Locate the cell with the specified text and output its [X, Y] center coordinate. 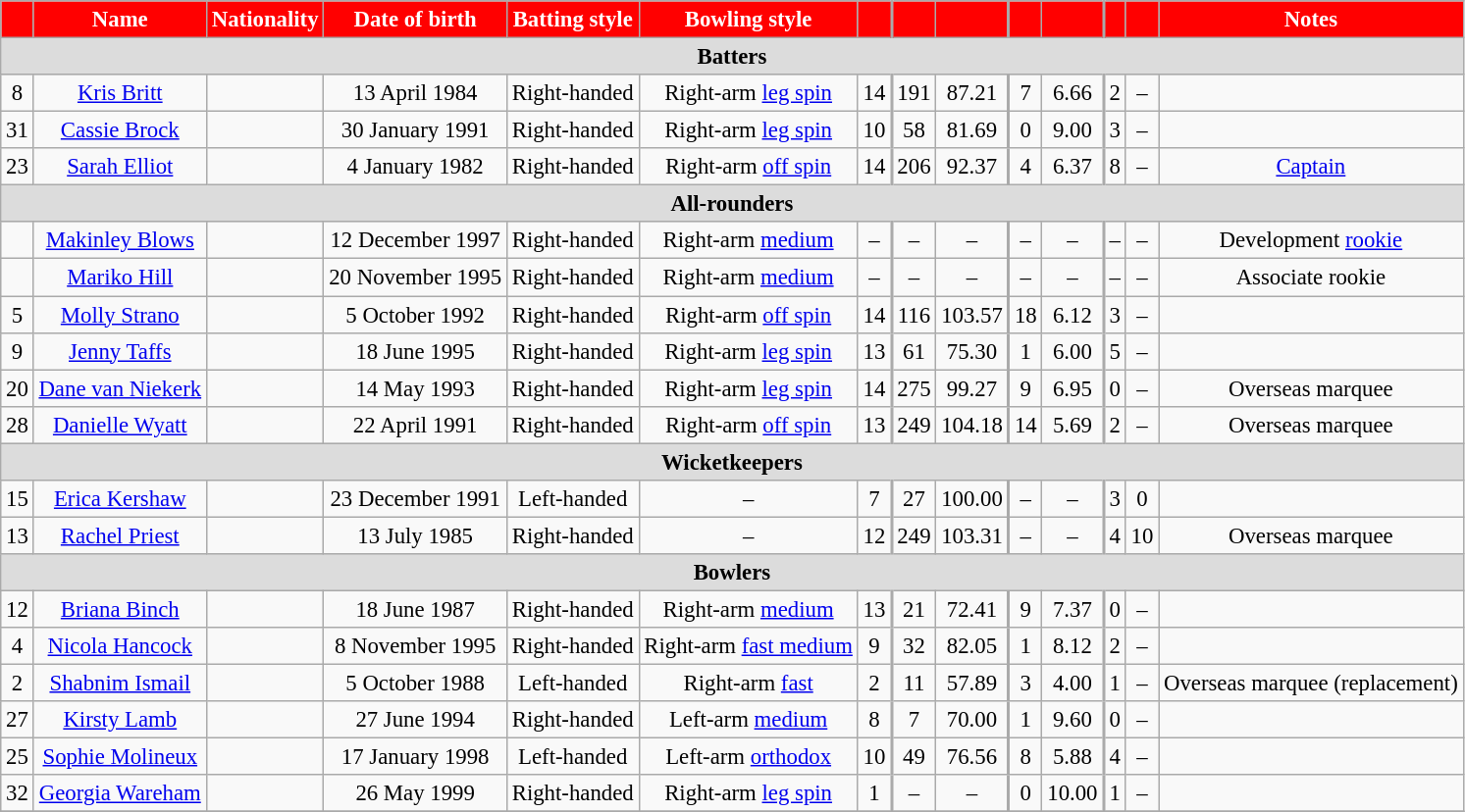
5 October 1988 [415, 684]
92.37 [972, 167]
30 January 1991 [415, 130]
76.56 [972, 757]
8 November 1995 [415, 646]
All-rounders [732, 204]
6.37 [1073, 167]
191 [914, 93]
Dane van Niekerk [120, 388]
75.30 [972, 351]
58 [914, 130]
Date of birth [415, 20]
Notes [1311, 20]
9.00 [1073, 130]
Batting style [573, 20]
14 May 1993 [415, 388]
Georgia Wareham [120, 793]
Associate rookie [1311, 278]
Danielle Wyatt [120, 425]
6.95 [1073, 388]
104.18 [972, 425]
11 [914, 684]
57.89 [972, 684]
5.69 [1073, 425]
Left-arm medium [748, 720]
4 January 1982 [415, 167]
Cassie Brock [120, 130]
26 May 1999 [415, 793]
Sophie Molineux [120, 757]
99.27 [972, 388]
Wicketkeepers [732, 462]
28 [18, 425]
5 October 1992 [415, 315]
Jenny Taffs [120, 351]
13 July 1985 [415, 535]
Captain [1311, 167]
Kris Britt [120, 93]
Rachel Priest [120, 535]
13 April 1984 [415, 93]
Nicola Hancock [120, 646]
Shabnim Ismail [120, 684]
275 [914, 388]
Right-arm fast [748, 684]
Briana Binch [120, 609]
18 June 1987 [415, 609]
Erica Kershaw [120, 499]
23 December 1991 [415, 499]
Left-arm orthodox [748, 757]
Mariko Hill [120, 278]
103.31 [972, 535]
Development rookie [1311, 240]
17 January 1998 [415, 757]
Sarah Elliot [120, 167]
87.21 [972, 93]
4.00 [1073, 684]
103.57 [972, 315]
20 November 1995 [415, 278]
10.00 [1073, 793]
6.00 [1073, 351]
82.05 [972, 646]
Makinley Blows [120, 240]
31 [18, 130]
21 [914, 609]
25 [18, 757]
81.69 [972, 130]
72.41 [972, 609]
9.60 [1073, 720]
5.88 [1073, 757]
Bowling style [748, 20]
Nationality [265, 20]
27 June 1994 [415, 720]
12 December 1997 [415, 240]
18 June 1995 [415, 351]
22 April 1991 [415, 425]
49 [914, 757]
6.66 [1073, 93]
Overseas marquee (replacement) [1311, 684]
116 [914, 315]
70.00 [972, 720]
8.12 [1073, 646]
Right-arm fast medium [748, 646]
Bowlers [732, 573]
Name [120, 20]
61 [914, 351]
Batters [732, 57]
23 [18, 167]
7.37 [1073, 609]
6.12 [1073, 315]
206 [914, 167]
18 [1025, 315]
15 [18, 499]
20 [18, 388]
Molly Strano [120, 315]
Kirsty Lamb [120, 720]
100.00 [972, 499]
